Search for the cell housing the specified text and yield its [x, y] center coordinate. 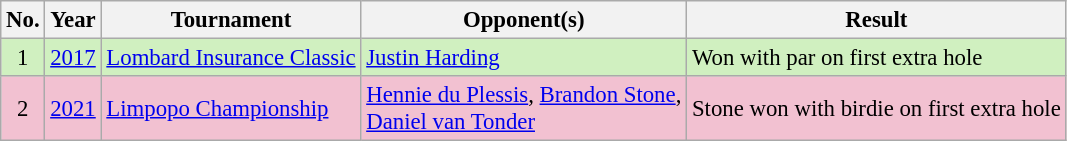
Tournament [231, 20]
Hennie du Plessis, Brandon Stone, Daniel van Tonder [524, 108]
No. [23, 20]
Stone won with birdie on first extra hole [876, 108]
Justin Harding [524, 58]
Year [73, 20]
Lombard Insurance Classic [231, 58]
2021 [73, 108]
1 [23, 58]
Limpopo Championship [231, 108]
2017 [73, 58]
Result [876, 20]
2 [23, 108]
Opponent(s) [524, 20]
Won with par on first extra hole [876, 58]
